Determine the (x, y) coordinate at the center of the cell enclosing the given text.  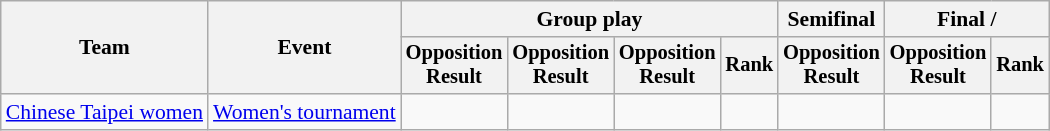
Event (304, 48)
Chinese Taipei women (104, 112)
Team (104, 48)
Final / (967, 19)
Semifinal (832, 19)
Group play (590, 19)
Women's tournament (304, 112)
